Pinpoint the cell where the given text exists, returning its [X, Y] midpoint coordinate. 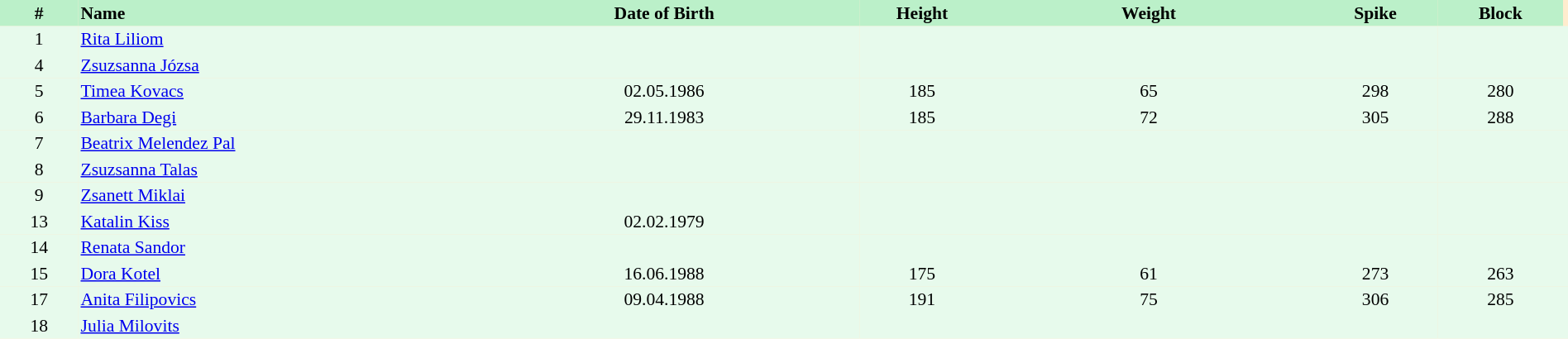
191 [921, 299]
7 [39, 144]
6 [39, 117]
9 [39, 195]
273 [1374, 274]
305 [1374, 117]
306 [1374, 299]
02.02.1979 [664, 222]
Timea Kovacs [273, 91]
29.11.1983 [664, 117]
175 [921, 274]
17 [39, 299]
Dora Kotel [273, 274]
Katalin Kiss [273, 222]
8 [39, 169]
Anita Filipovics [273, 299]
298 [1374, 91]
Spike [1374, 13]
Rita Liliom [273, 40]
75 [1150, 299]
16.06.1988 [664, 274]
09.04.1988 [664, 299]
285 [1500, 299]
# [39, 13]
Beatrix Melendez Pal [273, 144]
Name [273, 13]
Zsanett Miklai [273, 195]
1 [39, 40]
280 [1500, 91]
14 [39, 248]
4 [39, 65]
5 [39, 91]
02.05.1986 [664, 91]
288 [1500, 117]
18 [39, 326]
Date of Birth [664, 13]
Weight [1150, 13]
Height [921, 13]
15 [39, 274]
Zsuzsanna Józsa [273, 65]
61 [1150, 274]
72 [1150, 117]
Barbara Degi [273, 117]
13 [39, 222]
65 [1150, 91]
Julia Milovits [273, 326]
263 [1500, 274]
Zsuzsanna Talas [273, 169]
Block [1500, 13]
Renata Sandor [273, 248]
